Capture the cell that displays the provided text and extract its [X, Y] central coordinate. 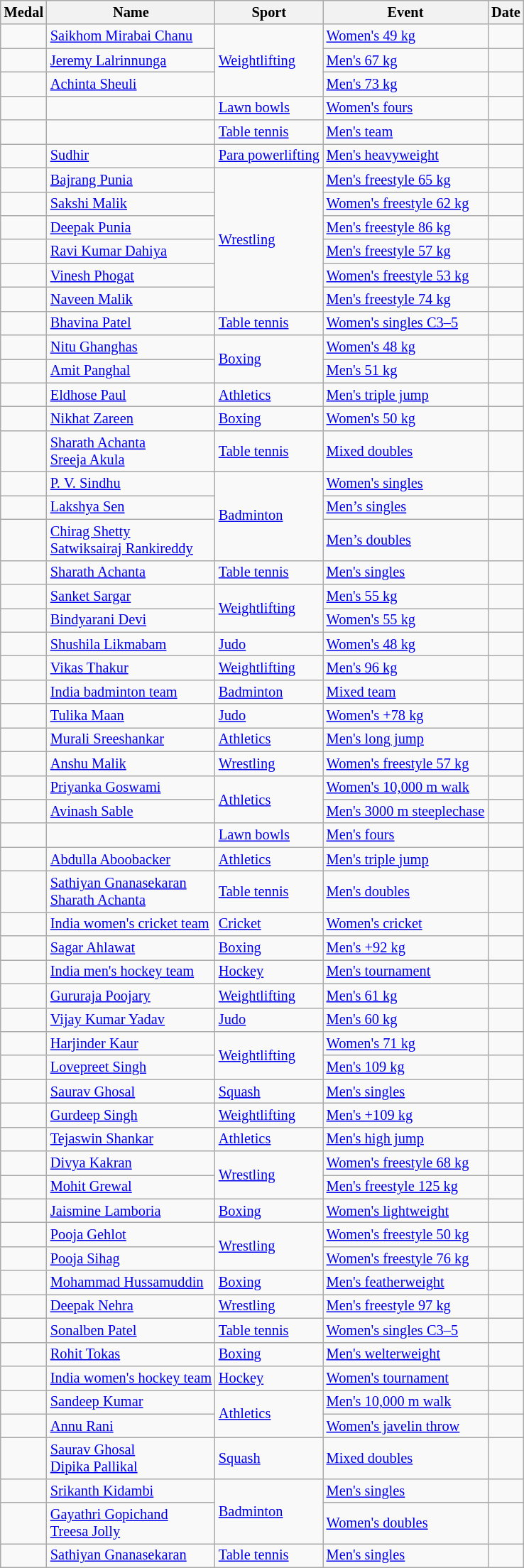
Saurav GhosalDipika Pallikal [131, 1458]
Pooja Gehlot [131, 1235]
Abdulla Aboobacker [131, 859]
Men's 109 kg [405, 1067]
Women's cricket [405, 924]
Cricket [269, 924]
Men's freestyle 97 kg [405, 1306]
Gayathri GopichandTreesa Jolly [131, 1523]
Men's heavyweight [405, 156]
Sport [269, 12]
Men's featherweight [405, 1283]
Men's 67 kg [405, 60]
Women's freestyle 50 kg [405, 1235]
Men's doubles [405, 891]
Men's welterweight [405, 1354]
Sudhir [131, 156]
Sharath Achanta [131, 572]
Chirag ShettySatwiksairaj Rankireddy [131, 540]
Mohammad Hussamuddin [131, 1283]
Sharath AchantaSreeja Akula [131, 451]
Sagar Ahlawat [131, 948]
Sonalben Patel [131, 1330]
Women's freestyle 62 kg [405, 204]
Men's team [405, 132]
Pooja Sihag [131, 1258]
India women's hockey team [131, 1378]
Annu Rani [131, 1426]
Vikas Thakur [131, 668]
Men's freestyle 65 kg [405, 180]
Lovepreet Singh [131, 1067]
Medal [24, 12]
Divya Kakran [131, 1163]
Deepak Nehra [131, 1306]
Men’s singles [405, 507]
Women's javelin throw [405, 1426]
Women's tournament [405, 1378]
Ravi Kumar Dahiya [131, 251]
Bindyarani Devi [131, 620]
Saikhom Mirabai Chanu [131, 36]
Men's freestyle 57 kg [405, 251]
Nitu Ghanghas [131, 347]
Women's doubles [405, 1523]
Men's +92 kg [405, 948]
Women's freestyle 57 kg [405, 763]
Men's long jump [405, 739]
Women's 50 kg [405, 418]
Priyanka Goswami [131, 788]
Women's 55 kg [405, 620]
Men's freestyle 74 kg [405, 299]
Women's lightweight [405, 1211]
Sanket Sargar [131, 596]
India men's hockey team [131, 971]
Lakshya Sen [131, 507]
Men's 3000 m steeplechase [405, 811]
Sathiyan Gnanasekaran [131, 1555]
Gururaja Poojary [131, 996]
Women's +78 kg [405, 716]
Sakshi Malik [131, 204]
Sandeep Kumar [131, 1402]
India women's cricket team [131, 924]
Men's tournament [405, 971]
Vinesh Phogat [131, 276]
Men's +109 kg [405, 1115]
Para powerlifting [269, 156]
Achinta Sheuli [131, 84]
Murali Sreeshankar [131, 739]
Avinash Sable [131, 811]
Women's fours [405, 108]
Name [131, 12]
Srikanth Kidambi [131, 1491]
Women's 10,000 m walk [405, 788]
Bhavina Patel [131, 323]
Mixed team [405, 692]
Men's high jump [405, 1139]
Women's 49 kg [405, 36]
Naveen Malik [131, 299]
Tejaswin Shankar [131, 1139]
Mohit Grewal [131, 1187]
Rohit Tokas [131, 1354]
Women's 71 kg [405, 1043]
Women's singles [405, 484]
Men's 60 kg [405, 1020]
Men's 61 kg [405, 996]
Jaismine Lamboria [131, 1211]
Jeremy Lalrinnunga [131, 60]
Women's freestyle 53 kg [405, 276]
Amit Panghal [131, 371]
Eldhose Paul [131, 395]
Bajrang Punia [131, 180]
Gurdeep Singh [131, 1115]
P. V. Sindhu [131, 484]
Event [405, 12]
Women's freestyle 76 kg [405, 1258]
Women's freestyle 68 kg [405, 1163]
Men's 51 kg [405, 371]
Men's 96 kg [405, 668]
Saurav Ghosal [131, 1091]
Men's 73 kg [405, 84]
Men's fours [405, 835]
Men's freestyle 86 kg [405, 227]
India badminton team [131, 692]
Deepak Punia [131, 227]
Men's 55 kg [405, 596]
Men's freestyle 125 kg [405, 1187]
Sathiyan GnanasekaranSharath Achanta [131, 891]
Anshu Malik [131, 763]
Tulika Maan [131, 716]
Men's 10,000 m walk [405, 1402]
Date [506, 12]
Nikhat Zareen [131, 418]
Shushila Likmabam [131, 644]
Men’s doubles [405, 540]
Vijay Kumar Yadav [131, 1020]
Harjinder Kaur [131, 1043]
